Extract the [X, Y] coordinate from the center of the cell holding the provided text.  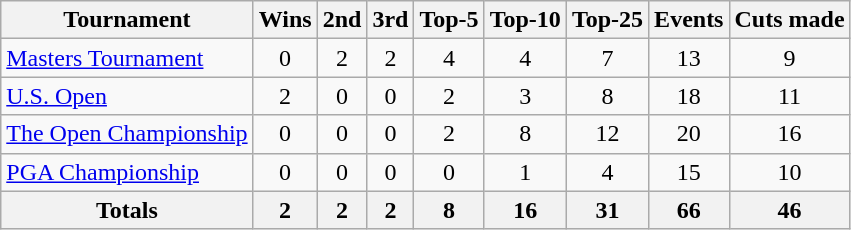
3rd [390, 20]
15 [689, 172]
Wins [285, 20]
11 [790, 96]
PGA Championship [127, 172]
13 [689, 58]
20 [689, 134]
Totals [127, 210]
46 [790, 210]
Top-25 [607, 20]
Top-10 [525, 20]
66 [689, 210]
U.S. Open [127, 96]
3 [525, 96]
Cuts made [790, 20]
Events [689, 20]
7 [607, 58]
9 [790, 58]
18 [689, 96]
Masters Tournament [127, 58]
31 [607, 210]
The Open Championship [127, 134]
Tournament [127, 20]
2nd [342, 20]
10 [790, 172]
12 [607, 134]
Top-5 [449, 20]
1 [525, 172]
